Return the [X, Y] coordinate for the center point of the cell that contains the specified text.  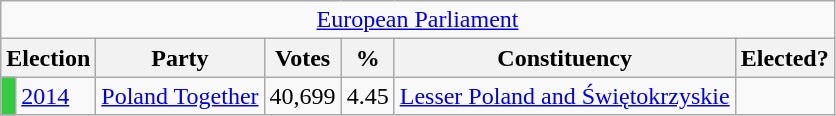
% [368, 58]
Party [180, 58]
2014 [56, 96]
Lesser Poland and Świętokrzyskie [564, 96]
40,699 [302, 96]
4.45 [368, 96]
Votes [302, 58]
Poland Together [180, 96]
European Parliament [418, 20]
Elected? [784, 58]
Election [48, 58]
Constituency [564, 58]
